Locate the cell with the specified text and output its (X, Y) center coordinate. 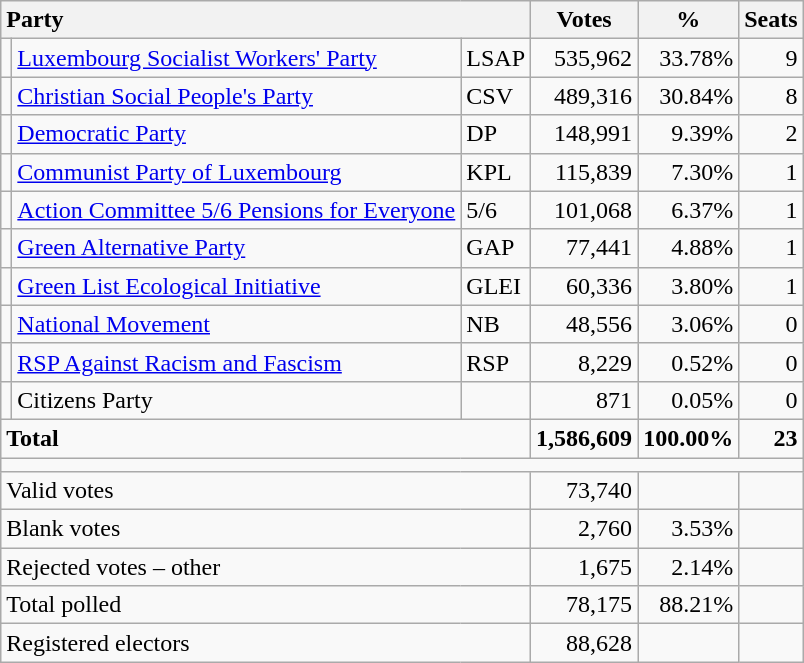
Valid votes (266, 491)
Rejected votes – other (266, 567)
Total polled (266, 605)
1,586,609 (584, 438)
Seats (771, 20)
Party (266, 20)
148,991 (584, 134)
4.88% (688, 248)
88.21% (688, 605)
0.52% (688, 362)
Communist Party of Luxembourg (236, 172)
78,175 (584, 605)
NB (496, 324)
115,839 (584, 172)
23 (771, 438)
7.30% (688, 172)
CSV (496, 96)
9 (771, 58)
GAP (496, 248)
Green Alternative Party (236, 248)
Registered electors (266, 643)
33.78% (688, 58)
60,336 (584, 286)
Action Committee 5/6 Pensions for Everyone (236, 210)
Citizens Party (236, 400)
77,441 (584, 248)
2,760 (584, 529)
3.53% (688, 529)
1,675 (584, 567)
Democratic Party (236, 134)
Luxembourg Socialist Workers' Party (236, 58)
RSP (496, 362)
0.05% (688, 400)
8,229 (584, 362)
Christian Social People's Party (236, 96)
489,316 (584, 96)
National Movement (236, 324)
3.06% (688, 324)
30.84% (688, 96)
LSAP (496, 58)
Votes (584, 20)
2 (771, 134)
73,740 (584, 491)
48,556 (584, 324)
9.39% (688, 134)
88,628 (584, 643)
6.37% (688, 210)
3.80% (688, 286)
KPL (496, 172)
871 (584, 400)
RSP Against Racism and Fascism (236, 362)
GLEI (496, 286)
Total (266, 438)
Green List Ecological Initiative (236, 286)
5/6 (496, 210)
535,962 (584, 58)
101,068 (584, 210)
8 (771, 96)
Blank votes (266, 529)
100.00% (688, 438)
2.14% (688, 567)
DP (496, 134)
% (688, 20)
